Return the (x, y) coordinate for the center point of the cell that contains the specified text.  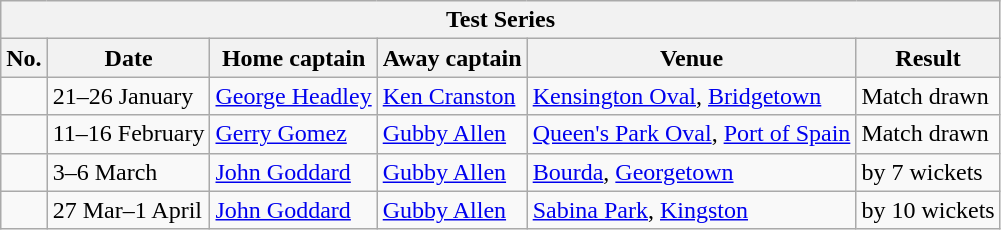
by 7 wickets (928, 172)
Ken Cranston (452, 96)
11–16 February (128, 134)
Home captain (294, 58)
Away captain (452, 58)
George Headley (294, 96)
No. (24, 58)
Queen's Park Oval, Port of Spain (692, 134)
Date (128, 58)
Test Series (500, 20)
Kensington Oval, Bridgetown (692, 96)
Gerry Gomez (294, 134)
Venue (692, 58)
27 Mar–1 April (128, 210)
by 10 wickets (928, 210)
Result (928, 58)
21–26 January (128, 96)
Sabina Park, Kingston (692, 210)
3–6 March (128, 172)
Bourda, Georgetown (692, 172)
